Find where the given text appears and provide that cell's center as [X, Y] coordinate. 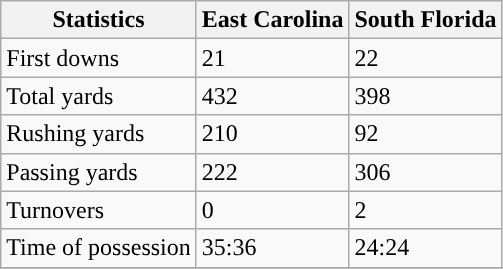
432 [272, 96]
24:24 [426, 248]
35:36 [272, 248]
0 [272, 210]
398 [426, 96]
306 [426, 172]
21 [272, 58]
210 [272, 134]
Passing yards [99, 172]
2 [426, 210]
South Florida [426, 20]
Rushing yards [99, 134]
Total yards [99, 96]
East Carolina [272, 20]
22 [426, 58]
Time of possession [99, 248]
First downs [99, 58]
Statistics [99, 20]
92 [426, 134]
222 [272, 172]
Turnovers [99, 210]
